Pinpoint the cell where the given text exists, returning its (x, y) midpoint coordinate. 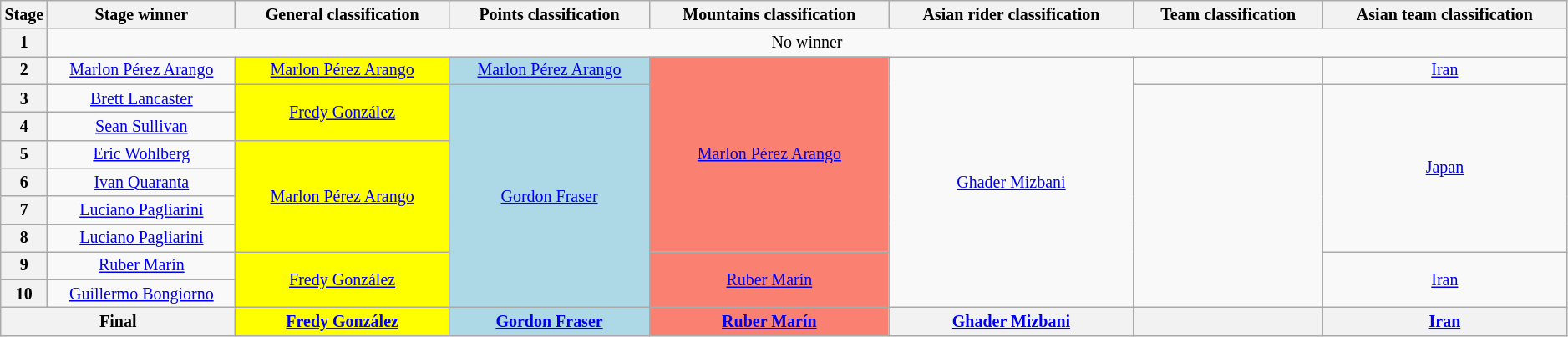
Guillermo Bongiorno (142, 294)
Asian rider classification (1011, 15)
Stage winner (142, 15)
General classification (343, 15)
Final (119, 322)
3 (24, 98)
Asian team classification (1445, 15)
2 (24, 70)
5 (24, 153)
Mountains classification (770, 15)
Eric Wohlberg (142, 153)
Team classification (1228, 15)
10 (24, 294)
No winner (807, 43)
Sean Sullivan (142, 127)
Ivan Quaranta (142, 182)
6 (24, 182)
9 (24, 265)
4 (24, 127)
Japan (1445, 168)
Brett Lancaster (142, 98)
7 (24, 210)
Stage (24, 15)
8 (24, 239)
Points classification (549, 15)
1 (24, 43)
